Return the [x, y] coordinate for the center point of the cell that contains the specified text.  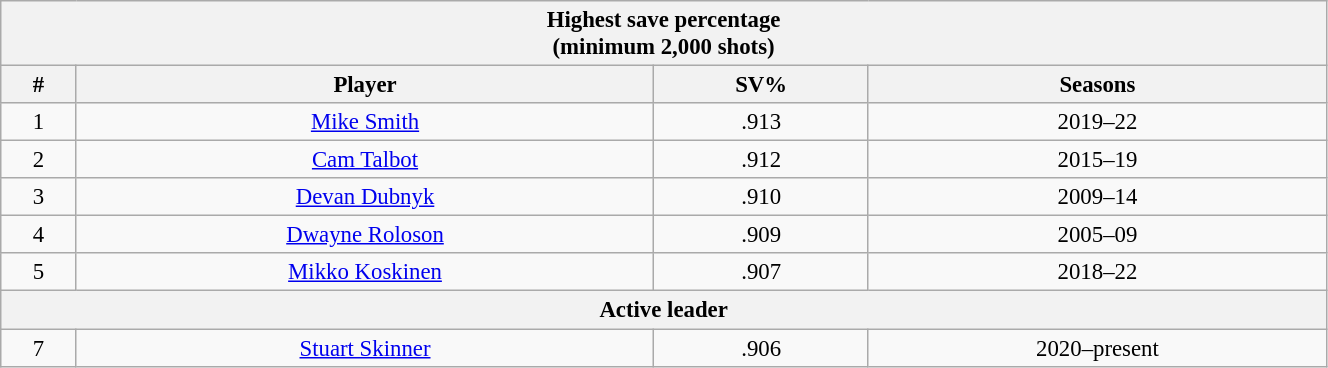
3 [38, 197]
.907 [762, 273]
Active leader [664, 310]
Dwayne Roloson [365, 235]
.906 [762, 348]
Cam Talbot [365, 160]
5 [38, 273]
7 [38, 348]
Player [365, 85]
4 [38, 235]
Mikko Koskinen [365, 273]
2005–09 [1097, 235]
.912 [762, 160]
Highest save percentage(minimum 2,000 shots) [664, 34]
Stuart Skinner [365, 348]
Seasons [1097, 85]
2009–14 [1097, 197]
# [38, 85]
2020–present [1097, 348]
Devan Dubnyk [365, 197]
1 [38, 122]
2015–19 [1097, 160]
.913 [762, 122]
.910 [762, 197]
2 [38, 160]
SV% [762, 85]
2018–22 [1097, 273]
Mike Smith [365, 122]
2019–22 [1097, 122]
.909 [762, 235]
